For the text-containing cell, return its midpoint in (X, Y) coordinate format. 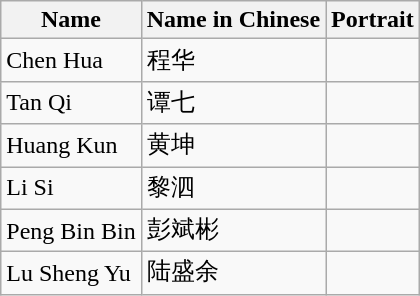
Li Si (71, 188)
黄坤 (233, 146)
Huang Kun (71, 146)
Name in Chinese (233, 20)
陆盛余 (233, 274)
Lu Sheng Yu (71, 274)
程华 (233, 60)
谭七 (233, 102)
Name (71, 20)
Peng Bin Bin (71, 230)
黎泗 (233, 188)
彭斌彬 (233, 230)
Chen Hua (71, 60)
Tan Qi (71, 102)
Portrait (373, 20)
